Capture the cell that displays the provided text and extract its [X, Y] central coordinate. 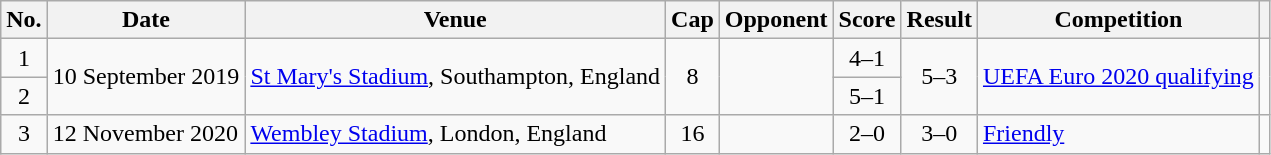
Competition [1118, 20]
4–1 [867, 58]
Cap [693, 20]
8 [693, 77]
Friendly [1118, 134]
10 September 2019 [146, 77]
Date [146, 20]
UEFA Euro 2020 qualifying [1118, 77]
2 [24, 96]
3–0 [939, 134]
Opponent [776, 20]
1 [24, 58]
5–3 [939, 77]
12 November 2020 [146, 134]
5–1 [867, 96]
3 [24, 134]
Score [867, 20]
St Mary's Stadium, Southampton, England [456, 77]
No. [24, 20]
Result [939, 20]
2–0 [867, 134]
Wembley Stadium, London, England [456, 134]
16 [693, 134]
Venue [456, 20]
